Detect which cell encompasses the target text, then output its (x, y) center coordinate. 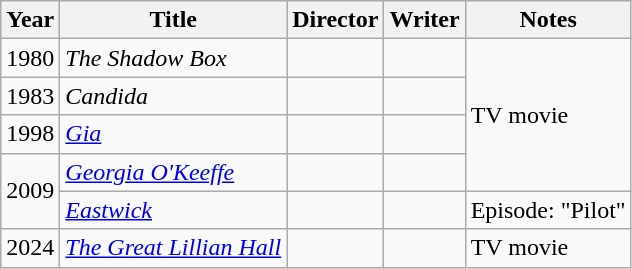
Eastwick (174, 210)
The Great Lillian Hall (174, 248)
Director (336, 20)
2009 (30, 191)
1983 (30, 96)
Year (30, 20)
2024 (30, 248)
Gia (174, 134)
1980 (30, 58)
The Shadow Box (174, 58)
Notes (548, 20)
Candida (174, 96)
Writer (424, 20)
1998 (30, 134)
Georgia O'Keeffe (174, 172)
Title (174, 20)
Episode: "Pilot" (548, 210)
